Scan for the cell matching the given text and deliver its [x, y] coordinate at center. 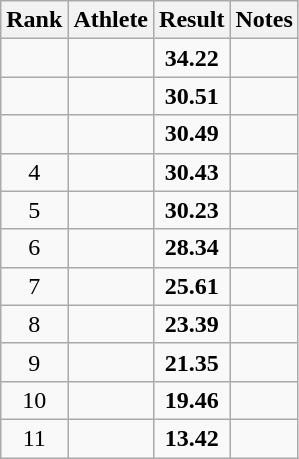
5 [34, 210]
28.34 [192, 248]
13.42 [192, 438]
Athlete [111, 20]
7 [34, 286]
30.23 [192, 210]
Notes [264, 20]
30.51 [192, 96]
30.43 [192, 172]
11 [34, 438]
4 [34, 172]
Rank [34, 20]
Result [192, 20]
21.35 [192, 362]
6 [34, 248]
34.22 [192, 58]
9 [34, 362]
19.46 [192, 400]
23.39 [192, 324]
25.61 [192, 286]
8 [34, 324]
30.49 [192, 134]
10 [34, 400]
